Find where the given text appears and provide that cell's center as [x, y] coordinate. 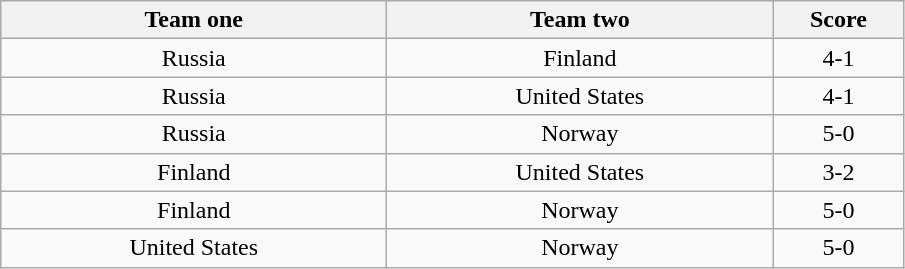
Team one [194, 20]
Score [838, 20]
Team two [580, 20]
3-2 [838, 172]
